From the cell containing the given text, extract its center point as (x, y) coordinate. 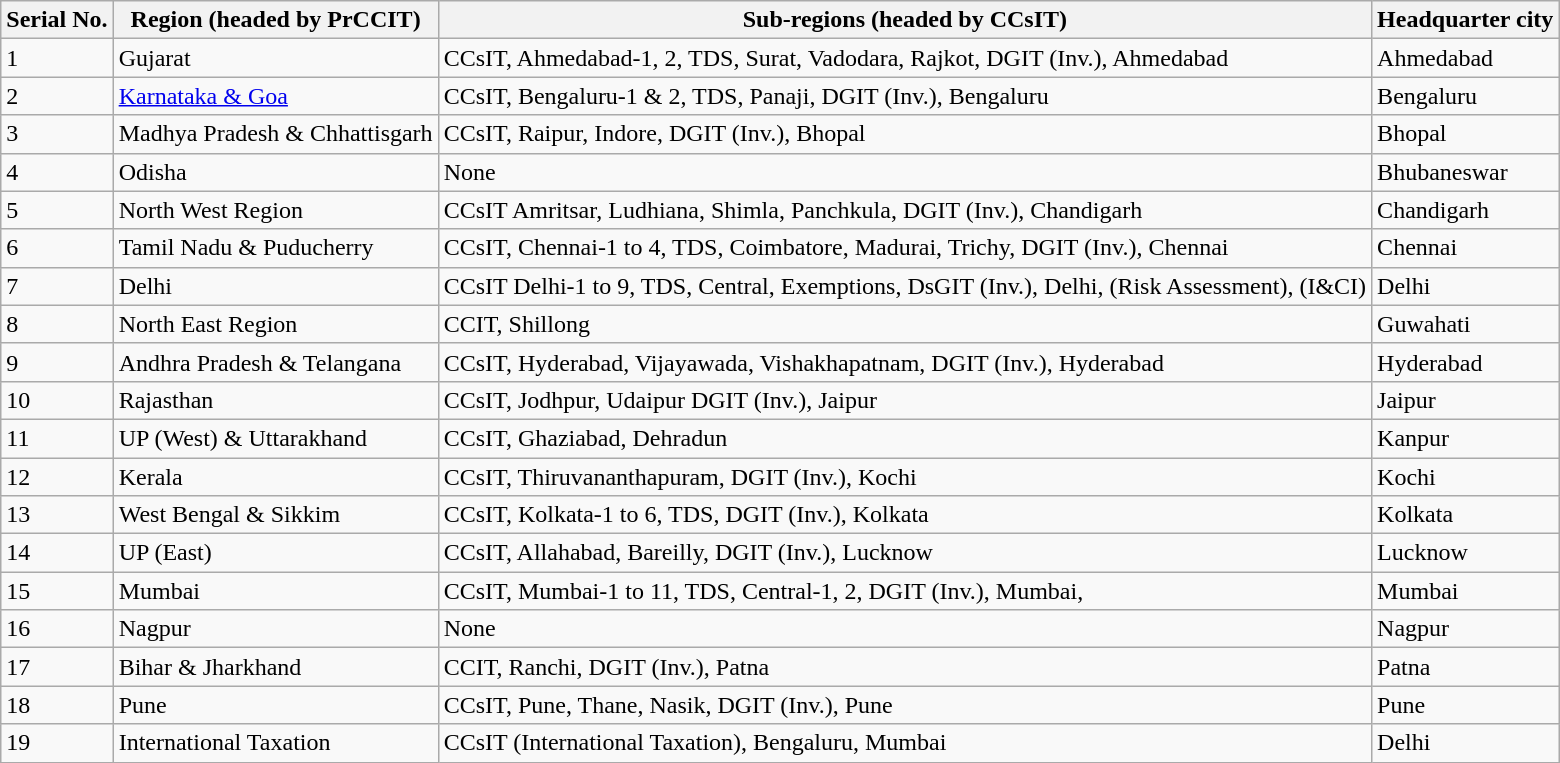
CCsIT, Bengaluru-1 & 2, TDS, Panaji, DGIT (Inv.), Bengaluru (904, 96)
Rajasthan (276, 400)
10 (57, 400)
Madhya Pradesh & Chhattisgarh (276, 134)
CCsIT, Jodhpur, Udaipur DGIT (Inv.), Jaipur (904, 400)
Kanpur (1466, 438)
9 (57, 362)
Lucknow (1466, 553)
5 (57, 210)
19 (57, 743)
North West Region (276, 210)
Jaipur (1466, 400)
4 (57, 172)
Odisha (276, 172)
CCsIT Amritsar, Ludhiana, Shimla, Panchkula, DGIT (Inv.), Chandigarh (904, 210)
Bhubaneswar (1466, 172)
14 (57, 553)
Chandigarh (1466, 210)
CCsIT, Ahmedabad-1, 2, TDS, Surat, Vadodara, Rajkot, DGIT (Inv.), Ahmedabad (904, 58)
Serial No. (57, 20)
3 (57, 134)
CCsIT Delhi-1 to 9, TDS, Central, Exemptions, DsGIT (Inv.), Delhi, (Risk Assessment), (I&CI) (904, 286)
North East Region (276, 324)
17 (57, 667)
7 (57, 286)
Sub-regions (headed by CCsIT) (904, 20)
2 (57, 96)
Patna (1466, 667)
Kerala (276, 477)
Guwahati (1466, 324)
1 (57, 58)
CCIT, Ranchi, DGIT (Inv.), Patna (904, 667)
15 (57, 591)
Gujarat (276, 58)
18 (57, 705)
CCsIT, Thiruvananthapuram, DGIT (Inv.), Kochi (904, 477)
Bhopal (1466, 134)
CCsIT, Pune, Thane, Nasik, DGIT (Inv.), Pune (904, 705)
CCsIT (International Taxation), Bengaluru, Mumbai (904, 743)
UP (West) & Uttarakhand (276, 438)
Kochi (1466, 477)
Chennai (1466, 248)
CCsIT, Ghaziabad, Dehradun (904, 438)
16 (57, 629)
CCsIT, Raipur, Indore, DGIT (Inv.), Bhopal (904, 134)
Karnataka & Goa (276, 96)
CCIT, Shillong (904, 324)
Region (headed by PrCCIT) (276, 20)
Andhra Pradesh & Telangana (276, 362)
Bengaluru (1466, 96)
Hyderabad (1466, 362)
International Taxation (276, 743)
11 (57, 438)
CCsIT, Allahabad, Bareilly, DGIT (Inv.), Lucknow (904, 553)
13 (57, 515)
CCsIT, Hyderabad, Vijayawada, Vishakhapatnam, DGIT (Inv.), Hyderabad (904, 362)
12 (57, 477)
8 (57, 324)
UP (East) (276, 553)
Ahmedabad (1466, 58)
Tamil Nadu & Puducherry (276, 248)
Kolkata (1466, 515)
Bihar & Jharkhand (276, 667)
CCsIT, Mumbai-1 to 11, TDS, Central-1, 2, DGIT (Inv.), Mumbai, (904, 591)
CCsIT, Chennai-1 to 4, TDS, Coimbatore, Madurai, Trichy, DGIT (Inv.), Chennai (904, 248)
6 (57, 248)
West Bengal & Sikkim (276, 515)
Headquarter city (1466, 20)
CCsIT, Kolkata-1 to 6, TDS, DGIT (Inv.), Kolkata (904, 515)
